Determine the [X, Y] coordinate at the center of the cell enclosing the given text.  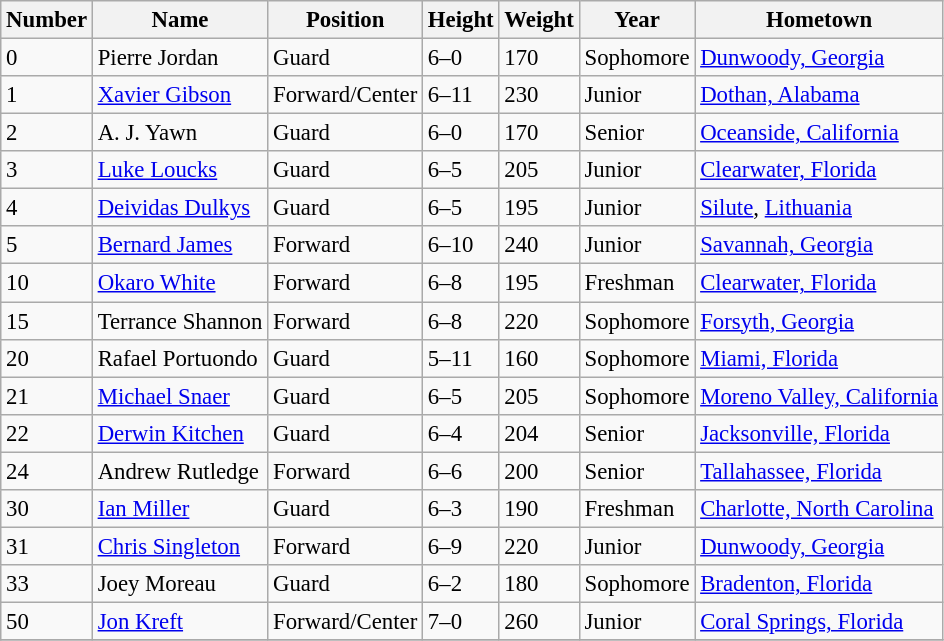
Joey Moreau [180, 584]
200 [539, 471]
Pierre Jordan [180, 58]
Hometown [819, 20]
Miami, Florida [819, 358]
Weight [539, 20]
160 [539, 358]
24 [47, 471]
Xavier Gibson [180, 95]
21 [47, 396]
2 [47, 133]
Chris Singleton [180, 546]
204 [539, 433]
0 [47, 58]
20 [47, 358]
190 [539, 509]
6–9 [461, 546]
Position [346, 20]
Derwin Kitchen [180, 433]
Tallahassee, Florida [819, 471]
Moreno Valley, California [819, 396]
Year [637, 20]
Bradenton, Florida [819, 584]
22 [47, 433]
Silute, Lithuania [819, 208]
Ian Miller [180, 509]
5 [47, 245]
Deividas Dulkys [180, 208]
Savannah, Georgia [819, 245]
Michael Snaer [180, 396]
Terrance Shannon [180, 321]
6–3 [461, 509]
Rafael Portuondo [180, 358]
15 [47, 321]
50 [47, 621]
A. J. Yawn [180, 133]
6–10 [461, 245]
6–2 [461, 584]
Oceanside, California [819, 133]
Number [47, 20]
260 [539, 621]
5–11 [461, 358]
Forsyth, Georgia [819, 321]
3 [47, 170]
31 [47, 546]
Height [461, 20]
30 [47, 509]
Luke Loucks [180, 170]
Jon Kreft [180, 621]
Coral Springs, Florida [819, 621]
6–11 [461, 95]
Andrew Rutledge [180, 471]
Charlotte, North Carolina [819, 509]
Dothan, Alabama [819, 95]
7–0 [461, 621]
Okaro White [180, 283]
1 [47, 95]
240 [539, 245]
10 [47, 283]
6–6 [461, 471]
230 [539, 95]
4 [47, 208]
6–4 [461, 433]
180 [539, 584]
Name [180, 20]
33 [47, 584]
Bernard James [180, 245]
Jacksonville, Florida [819, 433]
